Provide the (x, y) coordinate of the cell's center where the given text is located.  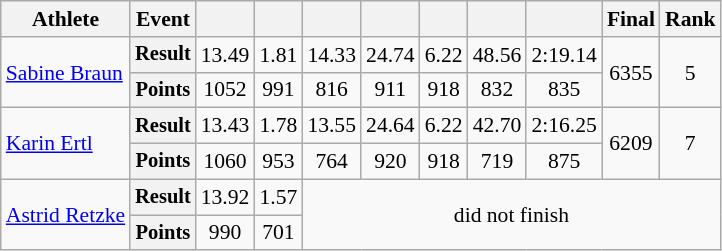
Sabine Braun (66, 72)
764 (332, 162)
Astrid Retzke (66, 214)
5 (690, 72)
7 (690, 144)
1060 (226, 162)
Final (631, 19)
48.56 (498, 55)
13.55 (332, 126)
911 (390, 90)
42.70 (498, 126)
13.49 (226, 55)
2:16.25 (564, 126)
953 (278, 162)
1052 (226, 90)
920 (390, 162)
Rank (690, 19)
719 (498, 162)
832 (498, 90)
24.64 (390, 126)
6209 (631, 144)
835 (564, 90)
991 (278, 90)
1.78 (278, 126)
1.81 (278, 55)
1.57 (278, 197)
701 (278, 233)
816 (332, 90)
Karin Ertl (66, 144)
Event (163, 19)
6355 (631, 72)
24.74 (390, 55)
2:19.14 (564, 55)
13.92 (226, 197)
14.33 (332, 55)
990 (226, 233)
did not finish (511, 214)
13.43 (226, 126)
875 (564, 162)
Athlete (66, 19)
